Locate the cell with the specified text and output its (X, Y) center coordinate. 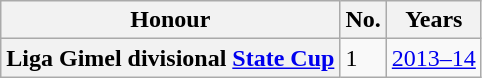
No. (363, 20)
1 (363, 58)
2013–14 (434, 58)
Years (434, 20)
Liga Gimel divisional State Cup (170, 58)
Honour (170, 20)
